Detect which cell encompasses the target text, then output its (X, Y) center coordinate. 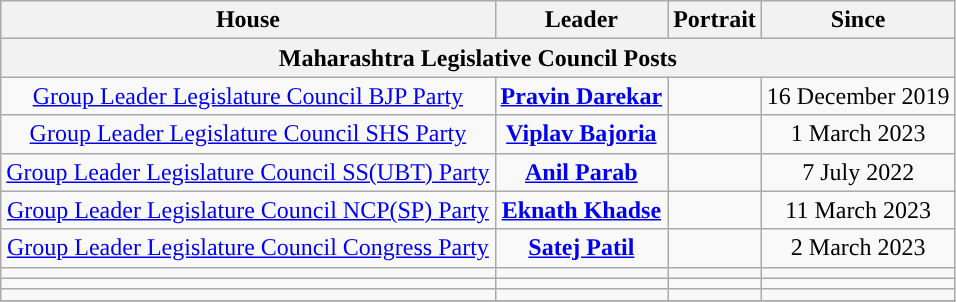
16 December 2019 (858, 96)
House (248, 20)
7 July 2022 (858, 172)
Group Leader Legislature Council BJP Party (248, 96)
Group Leader Legislature Council SHS Party (248, 134)
11 March 2023 (858, 210)
Eknath Khadse (582, 210)
Group Leader Legislature Council Congress Party (248, 248)
1 March 2023 (858, 134)
Satej Patil (582, 248)
Since (858, 20)
Maharashtra Legislative Council Posts (478, 58)
Viplav Bajoria (582, 134)
Pravin Darekar (582, 96)
Group Leader Legislature Council SS(UBT) Party (248, 172)
Group Leader Legislature Council NCP(SP) Party (248, 210)
2 March 2023 (858, 248)
Portrait (715, 20)
Anil Parab (582, 172)
Leader (582, 20)
